Scan for the cell matching the given text and deliver its [x, y] coordinate at center. 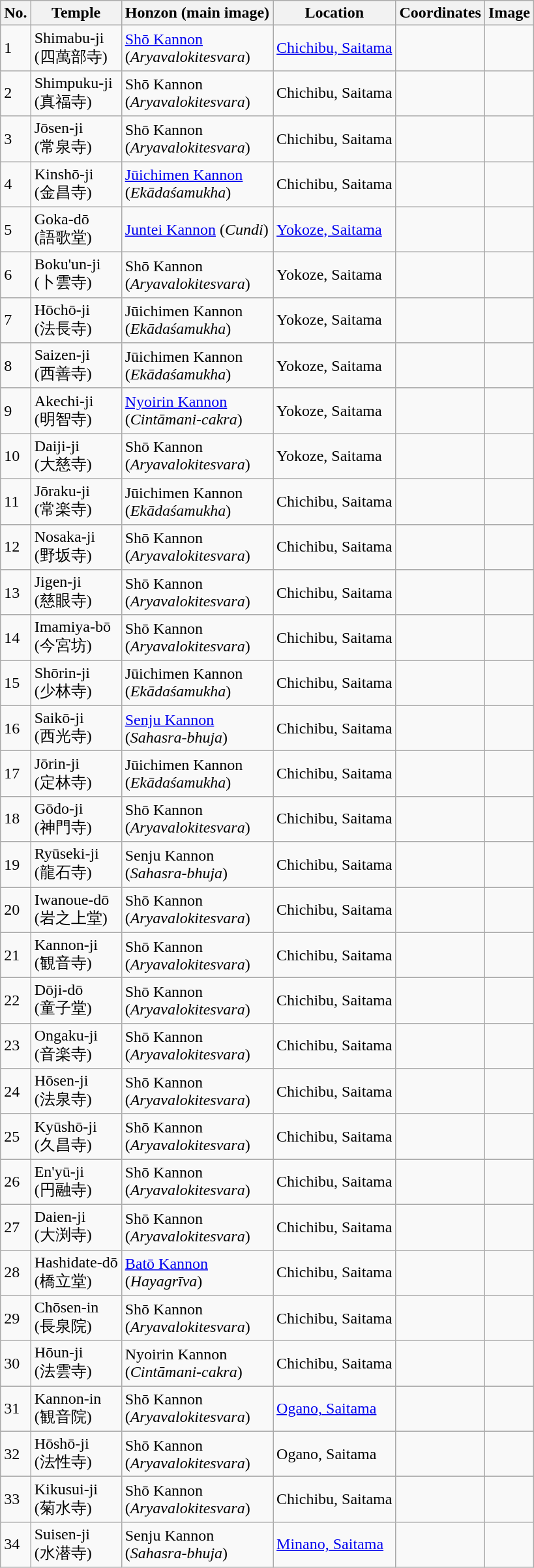
27 [16, 1227]
23 [16, 1046]
Ryūseki-ji(龍石寺) [76, 865]
Akechi-ji(明智寺) [76, 411]
Dōji-dō(童子堂) [76, 1001]
13 [16, 593]
14 [16, 638]
Imamiya-bō(今宮坊) [76, 638]
19 [16, 865]
Daien-ji(大渕寺) [76, 1227]
Coordinates [440, 13]
18 [16, 819]
Kikusui-ji(菊水寺) [76, 1500]
12 [16, 547]
2 [16, 93]
26 [16, 1182]
8 [16, 366]
17 [16, 774]
1 [16, 48]
22 [16, 1001]
Kannon-in(観音院) [76, 1409]
Saikō-ji(西光寺) [76, 728]
Kinshō-ji(金昌寺) [76, 185]
Shimpuku-ji(真福寺) [76, 93]
Daiji-ji(大慈寺) [76, 456]
15 [16, 683]
33 [16, 1500]
Jigen-ji(慈眼寺) [76, 593]
Hōsen-ji(法泉寺) [76, 1091]
Juntei Kannon (Cundi) [197, 229]
Iwanoue-dō(岩之上堂) [76, 910]
20 [16, 910]
Saizen-ji(西善寺) [76, 366]
Boku'un-ji(卜雲寺) [76, 275]
5 [16, 229]
25 [16, 1136]
21 [16, 955]
Batō Kannon(Hayagrīva) [197, 1273]
Hōchō-ji(法長寺) [76, 320]
Gōdo-ji(神門寺) [76, 819]
En'yū-ji(円融寺) [76, 1182]
32 [16, 1454]
Kannon-ji(観音寺) [76, 955]
10 [16, 456]
34 [16, 1545]
Jōsen-ji(常泉寺) [76, 139]
Suisen-ji(水潜寺) [76, 1545]
Jōraku-ji(常楽寺) [76, 501]
Chōsen-in(長泉院) [76, 1318]
16 [16, 728]
7 [16, 320]
Jōrin-ji(定林寺) [76, 774]
9 [16, 411]
Kyūshō-ji(久昌寺) [76, 1136]
Shōrin-ji(少林寺) [76, 683]
6 [16, 275]
Image [509, 13]
24 [16, 1091]
Goka-dō(語歌堂) [76, 229]
Location [334, 13]
31 [16, 1409]
Hashidate-dō(橋立堂) [76, 1273]
29 [16, 1318]
Shimabu-ji(四萬部寺) [76, 48]
Minano, Saitama [334, 1545]
Temple [76, 13]
Honzon (main image) [197, 13]
Nosaka-ji(野坂寺) [76, 547]
11 [16, 501]
Hōshō-ji(法性寺) [76, 1454]
28 [16, 1273]
No. [16, 13]
30 [16, 1363]
4 [16, 185]
Ongaku-ji(音楽寺) [76, 1046]
3 [16, 139]
Hōun-ji(法雲寺) [76, 1363]
